Return (x, y) of the center of cell containing provided text 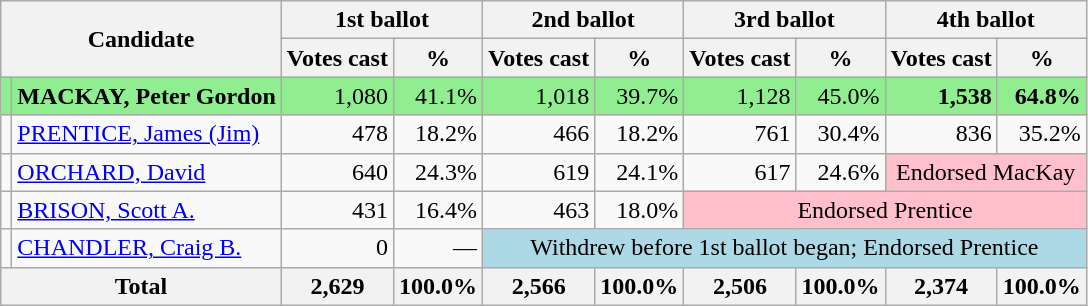
4th ballot (986, 20)
Endorsed Prentice (885, 210)
761 (740, 134)
24.1% (640, 172)
0 (337, 248)
2,629 (337, 286)
1st ballot (382, 20)
— (438, 248)
41.1% (438, 96)
1,018 (539, 96)
1,538 (941, 96)
2,506 (740, 286)
478 (337, 134)
431 (337, 210)
35.2% (1042, 134)
CHANDLER, Craig B. (147, 248)
BRISON, Scott A. (147, 210)
466 (539, 134)
2,566 (539, 286)
Endorsed MacKay (986, 172)
ORCHARD, David (147, 172)
24.3% (438, 172)
Withdrew before 1st ballot began; Endorsed Prentice (785, 248)
1,128 (740, 96)
Total (142, 286)
PRENTICE, James (Jim) (147, 134)
18.0% (640, 210)
836 (941, 134)
619 (539, 172)
2nd ballot (584, 20)
39.7% (640, 96)
640 (337, 172)
463 (539, 210)
24.6% (840, 172)
64.8% (1042, 96)
30.4% (840, 134)
MACKAY, Peter Gordon (147, 96)
617 (740, 172)
16.4% (438, 210)
3rd ballot (784, 20)
1,080 (337, 96)
Candidate (142, 39)
2,374 (941, 286)
45.0% (840, 96)
